Scan for the cell matching the given text and deliver its (x, y) coordinate at center. 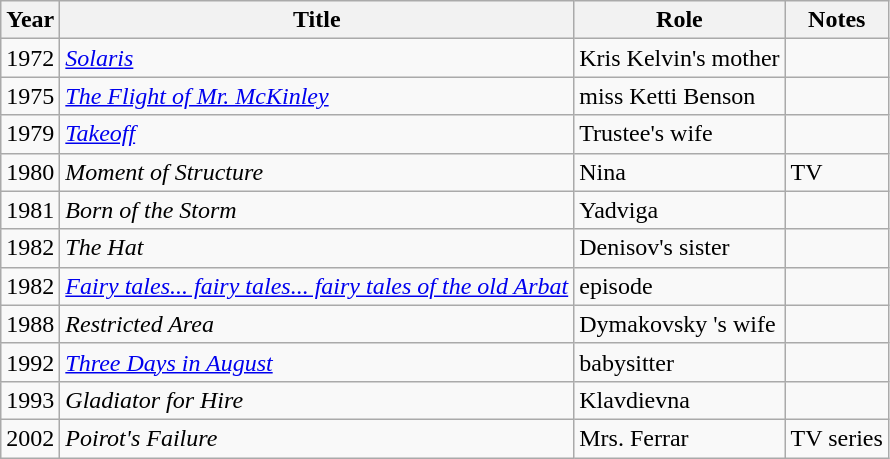
Klavdievna (680, 400)
babysitter (680, 362)
Year (30, 20)
Restricted Area (317, 324)
Mrs. Ferrar (680, 438)
Denisov's sister (680, 248)
Dymakovsky 's wife (680, 324)
Title (317, 20)
2002 (30, 438)
Poirot's Failure (317, 438)
Solaris (317, 58)
1988 (30, 324)
Kris Kelvin's mother (680, 58)
TV series (836, 438)
Role (680, 20)
The Hat (317, 248)
Three Days in August (317, 362)
1979 (30, 134)
Yadviga (680, 210)
miss Ketti Benson (680, 96)
Trustee's wife (680, 134)
1992 (30, 362)
Notes (836, 20)
Gladiator for Hire (317, 400)
1972 (30, 58)
Takeoff (317, 134)
The Flight of Mr. McKinley (317, 96)
Nina (680, 172)
Born of the Storm (317, 210)
TV (836, 172)
1980 (30, 172)
1975 (30, 96)
episode (680, 286)
Fairy tales... fairy tales... fairy tales of the old Arbat (317, 286)
Moment of Structure (317, 172)
1993 (30, 400)
1981 (30, 210)
